Scan for the cell matching the given text and deliver its [X, Y] coordinate at center. 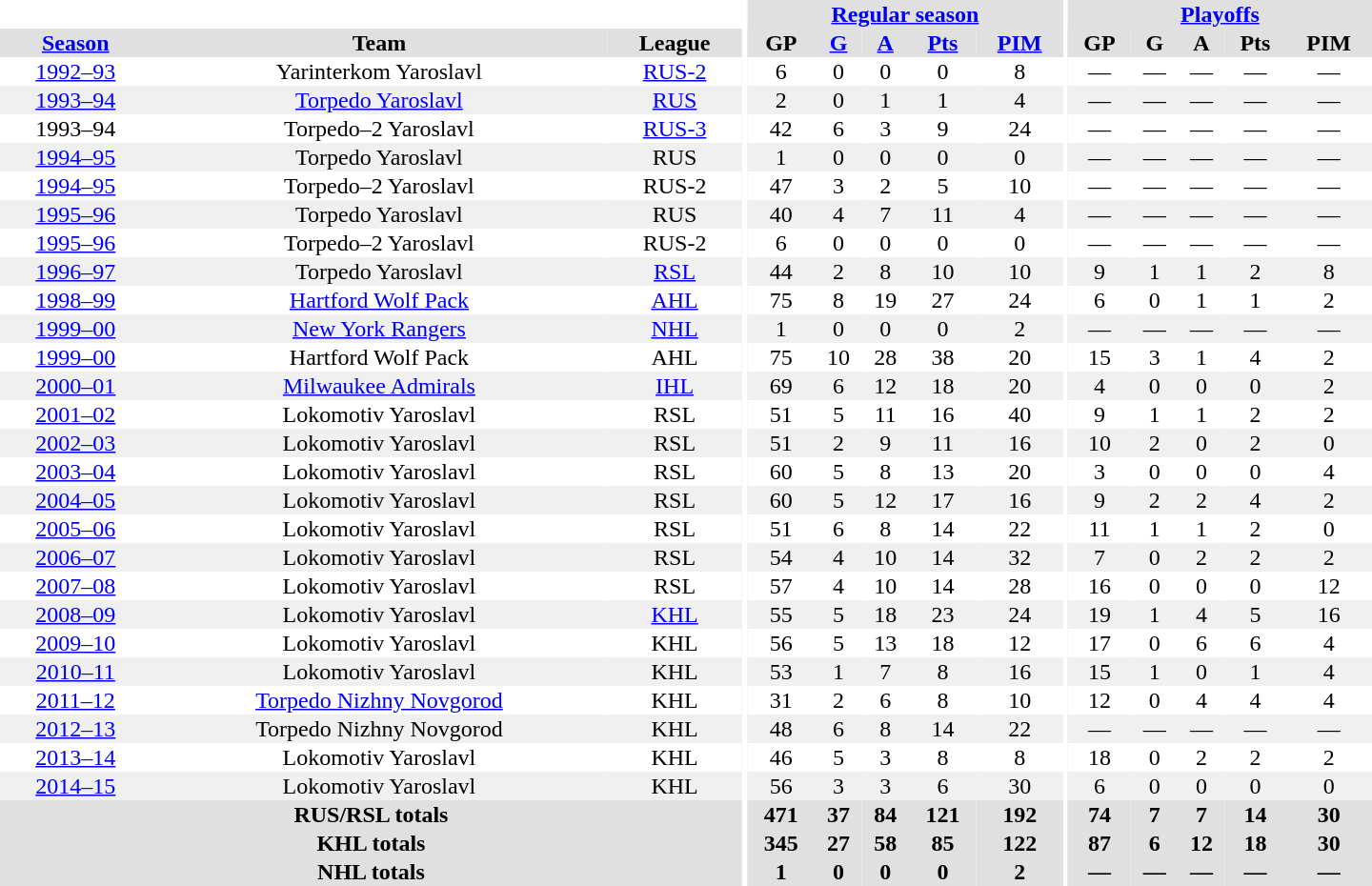
55 [781, 614]
Season [76, 43]
345 [781, 843]
2000–01 [76, 386]
57 [781, 586]
2014–15 [76, 786]
42 [781, 129]
Yarinterkom Yaroslavl [379, 71]
RUS-3 [675, 129]
NHL totals [372, 872]
31 [781, 700]
122 [1019, 843]
Milwaukee Admirals [379, 386]
2004–05 [76, 500]
58 [886, 843]
KHL totals [372, 843]
2002–03 [76, 443]
2011–12 [76, 700]
New York Rangers [379, 329]
2008–09 [76, 614]
471 [781, 815]
2006–07 [76, 557]
Team [379, 43]
2007–08 [76, 586]
2005–06 [76, 529]
2013–14 [76, 757]
Regular season [905, 14]
69 [781, 386]
2003–04 [76, 472]
53 [781, 672]
54 [781, 557]
2001–02 [76, 414]
47 [781, 186]
46 [781, 757]
23 [943, 614]
37 [838, 815]
32 [1019, 557]
2009–10 [76, 643]
League [675, 43]
1998–99 [76, 300]
85 [943, 843]
121 [943, 815]
1992–93 [76, 71]
NHL [675, 329]
IHL [675, 386]
44 [781, 272]
84 [886, 815]
48 [781, 729]
2012–13 [76, 729]
74 [1100, 815]
2010–11 [76, 672]
87 [1100, 843]
Playoffs [1220, 14]
38 [943, 357]
192 [1019, 815]
RUS/RSL totals [372, 815]
1996–97 [76, 272]
